Capture the cell that displays the provided text and extract its (X, Y) central coordinate. 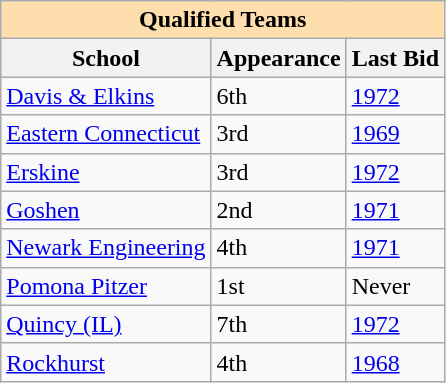
Erskine (106, 172)
1st (278, 286)
Eastern Connecticut (106, 134)
School (106, 58)
2nd (278, 210)
Qualified Teams (223, 20)
1969 (395, 134)
Pomona Pitzer (106, 286)
7th (278, 324)
6th (278, 96)
Appearance (278, 58)
Last Bid (395, 58)
Newark Engineering (106, 248)
1968 (395, 362)
Quincy (IL) (106, 324)
Never (395, 286)
Rockhurst (106, 362)
Goshen (106, 210)
Davis & Elkins (106, 96)
